Pinpoint the cell where the given text exists, returning its (X, Y) midpoint coordinate. 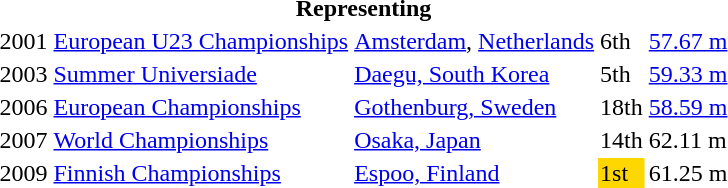
Gothenburg, Sweden (474, 107)
Daegu, South Korea (474, 74)
Espoo, Finland (474, 173)
1st (622, 173)
14th (622, 140)
Osaka, Japan (474, 140)
Finnish Championships (201, 173)
European U23 Championships (201, 41)
6th (622, 41)
5th (622, 74)
World Championships (201, 140)
Summer Universiade (201, 74)
18th (622, 107)
European Championships (201, 107)
Amsterdam, Netherlands (474, 41)
